For the text-containing cell, return its midpoint in [x, y] coordinate format. 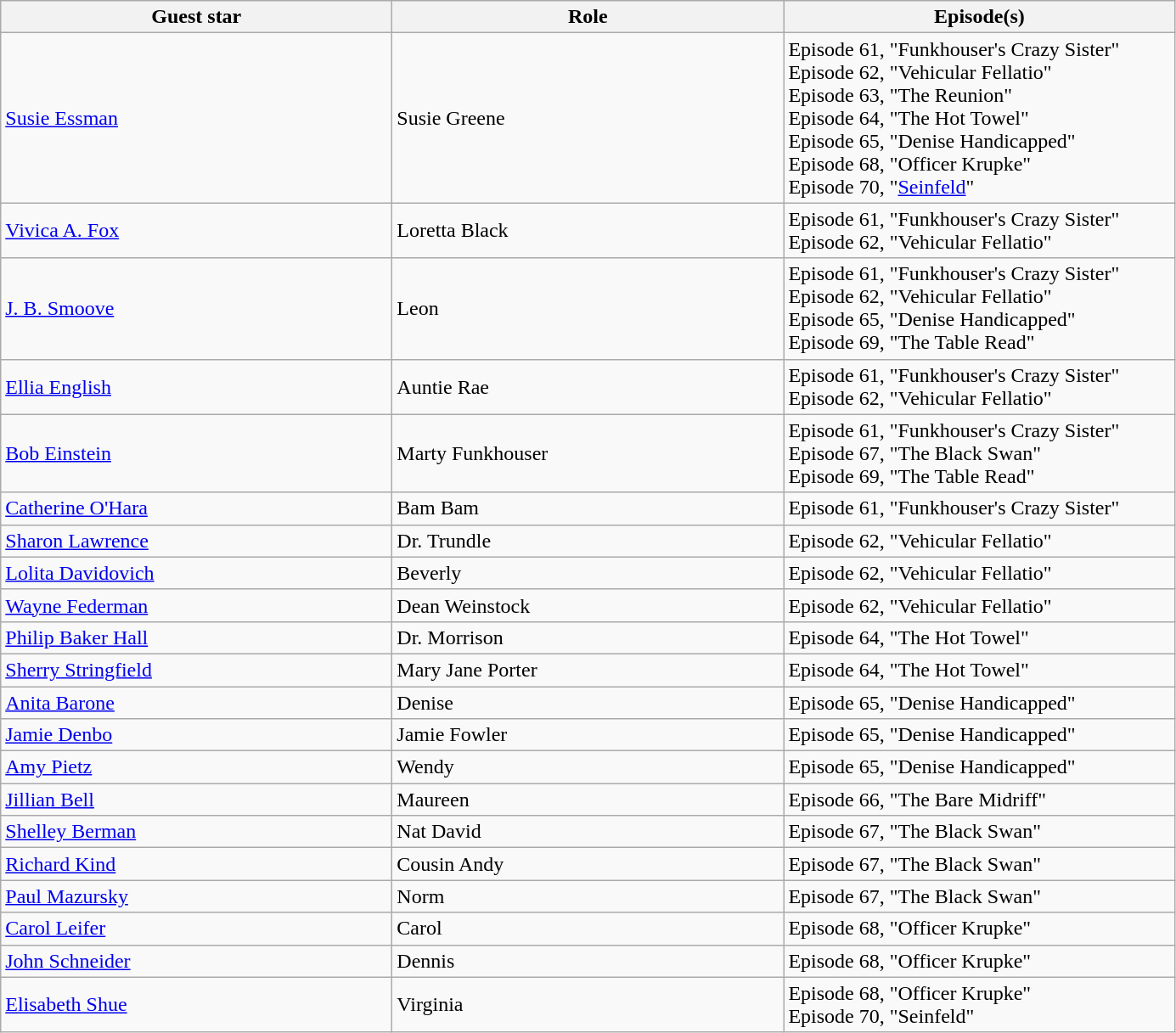
Paul Mazursky [197, 896]
Anita Barone [197, 702]
Susie Essman [197, 118]
Sharon Lawrence [197, 541]
Jamie Fowler [588, 735]
Auntie Rae [588, 387]
Role [588, 17]
Episode 61, "Funkhouser's Crazy Sister"Episode 67, "The Black Swan"Episode 69, "The Table Read" [980, 453]
Sherry Stringfield [197, 670]
Shelley Berman [197, 832]
Episode 66, "The Bare Midriff" [980, 800]
Bob Einstein [197, 453]
Episode(s) [980, 17]
Philip Baker Hall [197, 637]
Wendy [588, 767]
Dean Weinstock [588, 605]
Carol Leifer [197, 929]
Carol [588, 929]
Catherine O'Hara [197, 508]
Norm [588, 896]
Jamie Denbo [197, 735]
Ellia English [197, 387]
Vivica A. Fox [197, 231]
Amy Pietz [197, 767]
Lolita Davidovich [197, 573]
Denise [588, 702]
Jillian Bell [197, 800]
Richard Kind [197, 864]
Leon [588, 309]
John Schneider [197, 961]
Maureen [588, 800]
Marty Funkhouser [588, 453]
Bam Bam [588, 508]
Virginia [588, 1005]
Guest star [197, 17]
Episode 68, "Officer Krupke"Episode 70, "Seinfeld" [980, 1005]
Dr. Morrison [588, 637]
Susie Greene [588, 118]
Mary Jane Porter [588, 670]
Elisabeth Shue [197, 1005]
J. B. Smoove [197, 309]
Episode 61, "Funkhouser's Crazy Sister"Episode 62, "Vehicular Fellatio"Episode 65, "Denise Handicapped"Episode 69, "The Table Read" [980, 309]
Dr. Trundle [588, 541]
Dennis [588, 961]
Episode 61, "Funkhouser's Crazy Sister" [980, 508]
Loretta Black [588, 231]
Cousin Andy [588, 864]
Nat David [588, 832]
Wayne Federman [197, 605]
Beverly [588, 573]
